Identify which cell holds the provided text, then report its [x, y] central coordinate. 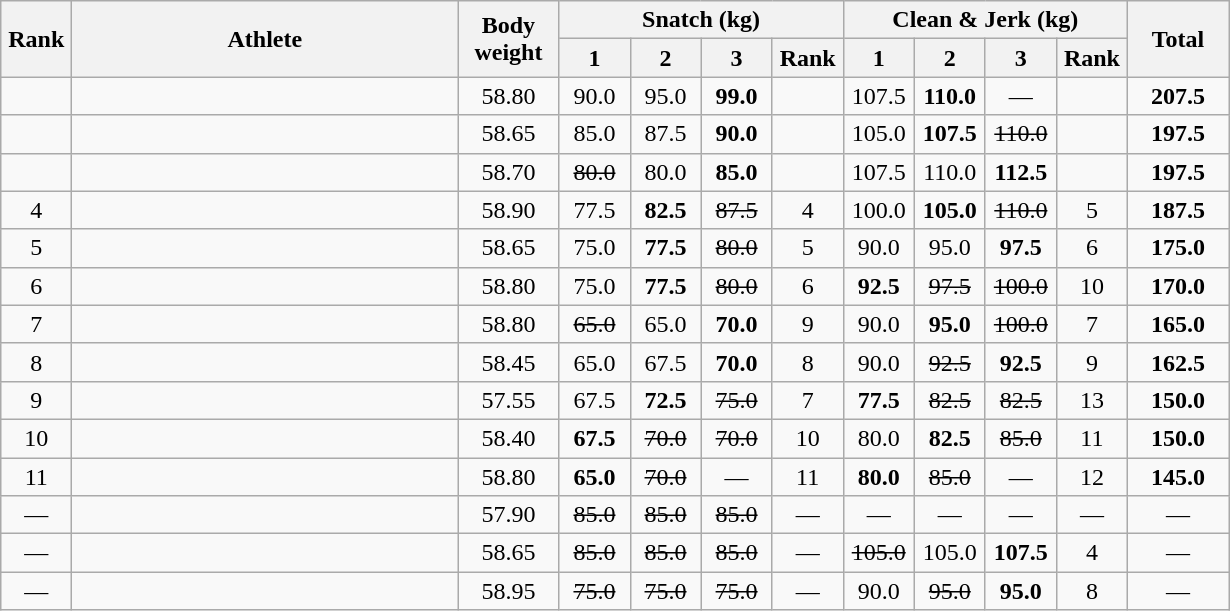
Total [1178, 39]
Athlete [265, 39]
145.0 [1178, 477]
58.45 [508, 362]
Snatch (kg) [701, 20]
165.0 [1178, 324]
112.5 [1020, 172]
Clean & Jerk (kg) [985, 20]
58.70 [508, 172]
72.5 [666, 400]
162.5 [1178, 362]
58.90 [508, 210]
57.90 [508, 515]
207.5 [1178, 96]
58.40 [508, 438]
175.0 [1178, 248]
99.0 [736, 96]
12 [1092, 477]
187.5 [1178, 210]
57.55 [508, 400]
Body weight [508, 39]
58.95 [508, 591]
170.0 [1178, 286]
13 [1092, 400]
